Identify which cell holds the provided text, then report its [X, Y] central coordinate. 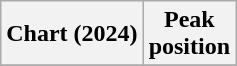
Chart (2024) [72, 34]
Peakposition [189, 34]
